Locate the cell with the specified text and output its (X, Y) center coordinate. 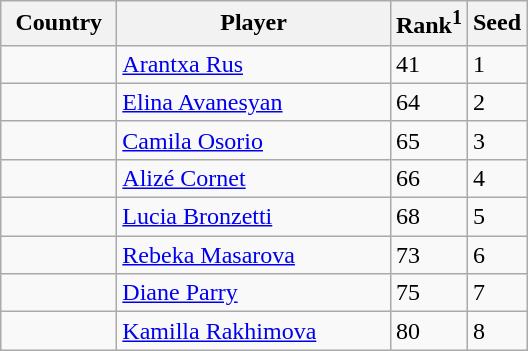
80 (428, 331)
Camila Osorio (254, 140)
Seed (496, 24)
64 (428, 102)
Elina Avanesyan (254, 102)
Arantxa Rus (254, 64)
Rank1 (428, 24)
1 (496, 64)
Player (254, 24)
8 (496, 331)
3 (496, 140)
5 (496, 217)
66 (428, 178)
73 (428, 255)
Rebeka Masarova (254, 255)
Alizé Cornet (254, 178)
75 (428, 293)
68 (428, 217)
7 (496, 293)
Lucia Bronzetti (254, 217)
4 (496, 178)
41 (428, 64)
6 (496, 255)
Diane Parry (254, 293)
Kamilla Rakhimova (254, 331)
2 (496, 102)
65 (428, 140)
Country (59, 24)
